Locate the cell with the specified text and output its [x, y] center coordinate. 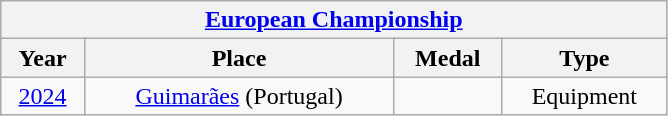
Equipment [584, 96]
Guimarães (Portugal) [238, 96]
2024 [43, 96]
Medal [448, 58]
Type [584, 58]
Year [43, 58]
European Championship [334, 20]
Place [238, 58]
